Locate the cell with the specified text and output its [x, y] center coordinate. 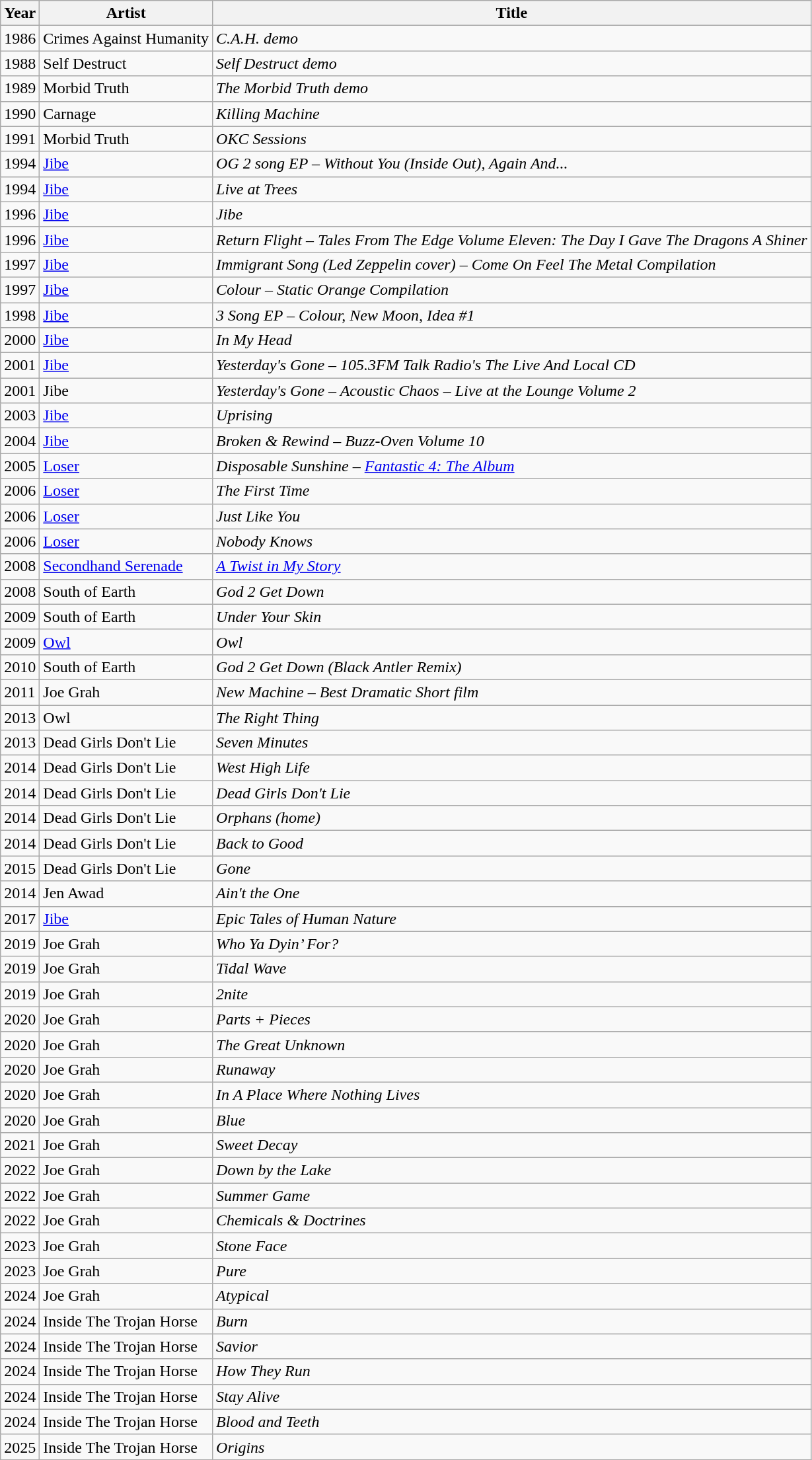
Self Destruct demo [512, 63]
1991 [20, 139]
Epic Tales of Human Nature [512, 919]
Live at Trees [512, 189]
Colour – Static Orange Compilation [512, 289]
2011 [20, 692]
Jen Awad [126, 894]
The Right Thing [512, 717]
Under Your Skin [512, 617]
1990 [20, 114]
Pure [512, 1271]
Yesterday's Gone – Acoustic Chaos – Live at the Lounge Volume 2 [512, 391]
In A Place Where Nothing Lives [512, 1095]
2005 [20, 466]
Gone [512, 868]
Disposable Sunshine – Fantastic 4: The Album [512, 466]
Atypical [512, 1296]
2025 [20, 1447]
1986 [20, 38]
3 Song EP – Colour, New Moon, Idea #1 [512, 315]
Title [512, 13]
Broken & Rewind – Buzz-Oven Volume 10 [512, 441]
2015 [20, 868]
OKC Sessions [512, 139]
Stay Alive [512, 1397]
Parts + Pieces [512, 1019]
Back to Good [512, 843]
Secondhand Serenade [126, 566]
Savior [512, 1346]
1998 [20, 315]
Sweet Decay [512, 1145]
Carnage [126, 114]
A Twist in My Story [512, 566]
Origins [512, 1447]
Yesterday's Gone – 105.3FM Talk Radio's The Live And Local CD [512, 365]
Self Destruct [126, 63]
Tidal Wave [512, 969]
C.A.H. demo [512, 38]
Who Ya Dyin’ For? [512, 944]
Summer Game [512, 1196]
New Machine – Best Dramatic Short film [512, 692]
Crimes Against Humanity [126, 38]
Orphans (home) [512, 818]
The Morbid Truth demo [512, 89]
Uprising [512, 416]
Artist [126, 13]
West High Life [512, 768]
The First Time [512, 491]
2017 [20, 919]
2021 [20, 1145]
Blue [512, 1120]
OG 2 song EP – Without You (Inside Out), Again And... [512, 164]
Year [20, 13]
Killing Machine [512, 114]
Stone Face [512, 1246]
Return Flight – Tales From The Edge Volume Eleven: The Day I Gave The Dragons A Shiner [512, 239]
In My Head [512, 340]
Down by the Lake [512, 1171]
Blood and Teeth [512, 1422]
Burn [512, 1321]
Chemicals & Doctrines [512, 1221]
2010 [20, 667]
Immigrant Song (Led Zeppelin cover) – Come On Feel The Metal Compilation [512, 264]
1989 [20, 89]
2nite [512, 994]
God 2 Get Down [512, 592]
Ain't the One [512, 894]
Seven Minutes [512, 743]
The Great Unknown [512, 1044]
2004 [20, 441]
Just Like You [512, 516]
Nobody Knows [512, 541]
2003 [20, 416]
1988 [20, 63]
God 2 Get Down (Black Antler Remix) [512, 667]
Runaway [512, 1069]
2000 [20, 340]
How They Run [512, 1371]
